Identify which cell holds the provided text, then report its (X, Y) central coordinate. 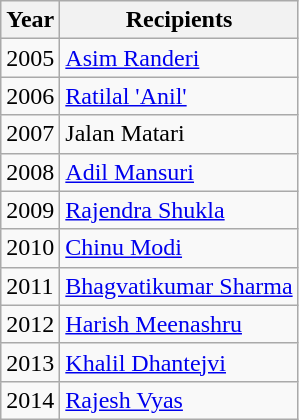
Adil Mansuri (179, 172)
Chinu Modi (179, 248)
Jalan Matari (179, 134)
2008 (30, 172)
Bhagvatikumar Sharma (179, 286)
Recipients (179, 20)
2006 (30, 96)
2013 (30, 362)
Khalil Dhantejvi (179, 362)
2009 (30, 210)
2007 (30, 134)
Ratilal 'Anil' (179, 96)
2011 (30, 286)
Harish Meenashru (179, 324)
Asim Randeri (179, 58)
Rajesh Vyas (179, 400)
2012 (30, 324)
2014 (30, 400)
Rajendra Shukla (179, 210)
Year (30, 20)
2005 (30, 58)
2010 (30, 248)
